Extract the (x, y) coordinate from the center of the cell holding the provided text.  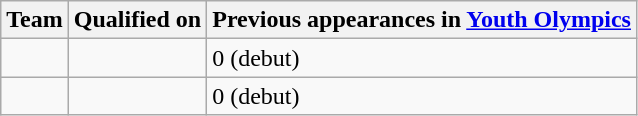
Qualified on (137, 20)
Team (35, 20)
Previous appearances in Youth Olympics (422, 20)
